Output the (x, y) coordinate of the center of the cell containing the given text.  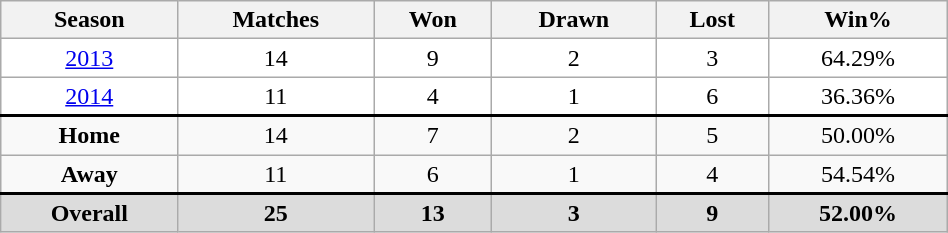
52.00% (858, 212)
Matches (276, 20)
Win% (858, 20)
Lost (712, 20)
7 (433, 136)
64.29% (858, 58)
36.36% (858, 96)
54.54% (858, 174)
2013 (90, 58)
Away (90, 174)
13 (433, 212)
Overall (90, 212)
Won (433, 20)
Drawn (574, 20)
Home (90, 136)
Season (90, 20)
2014 (90, 96)
25 (276, 212)
5 (712, 136)
50.00% (858, 136)
